Identify which cell holds the provided text, then report its (X, Y) central coordinate. 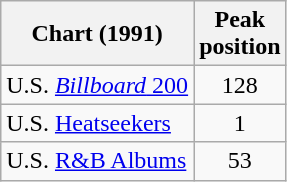
Chart (1991) (98, 34)
U.S. Heatseekers (98, 123)
U.S. R&B Albums (98, 161)
Peakposition (240, 34)
1 (240, 123)
53 (240, 161)
U.S. Billboard 200 (98, 85)
128 (240, 85)
